Scan for the cell matching the given text and deliver its [X, Y] coordinate at center. 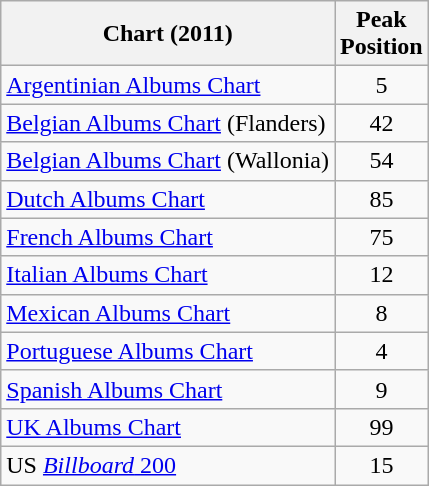
8 [381, 313]
5 [381, 85]
Dutch Albums Chart [168, 199]
Mexican Albums Chart [168, 313]
75 [381, 237]
UK Albums Chart [168, 427]
15 [381, 465]
US Billboard 200 [168, 465]
Belgian Albums Chart (Wallonia) [168, 161]
Argentinian Albums Chart [168, 85]
Chart (2011) [168, 34]
9 [381, 389]
French Albums Chart [168, 237]
Spanish Albums Chart [168, 389]
12 [381, 275]
Italian Albums Chart [168, 275]
54 [381, 161]
4 [381, 351]
Belgian Albums Chart (Flanders) [168, 123]
42 [381, 123]
85 [381, 199]
PeakPosition [381, 34]
Portuguese Albums Chart [168, 351]
99 [381, 427]
